Locate the cell with the specified text and output its (X, Y) center coordinate. 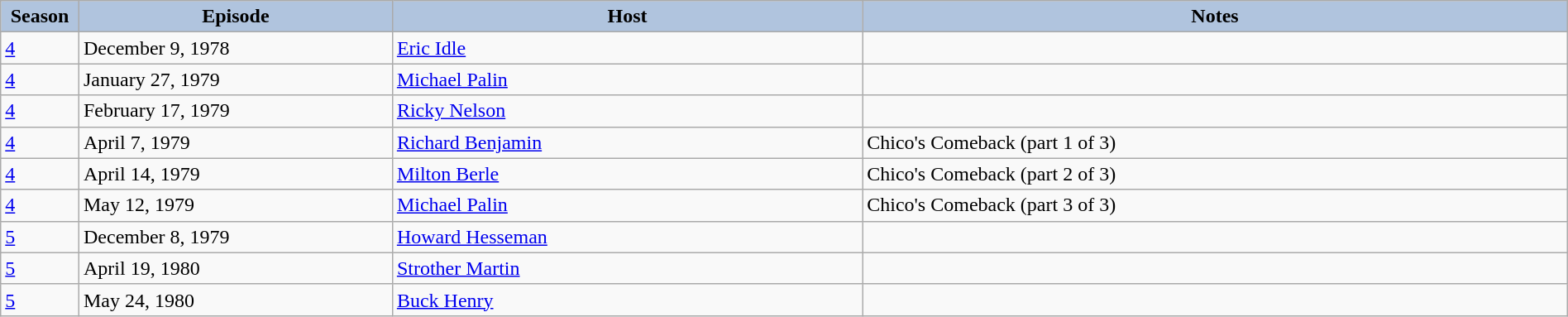
Season (40, 17)
Host (627, 17)
December 9, 1978 (235, 48)
Chico's Comeback (part 2 of 3) (1216, 174)
Richard Benjamin (627, 142)
January 27, 1979 (235, 79)
Notes (1216, 17)
Buck Henry (627, 300)
December 8, 1979 (235, 237)
April 14, 1979 (235, 174)
Milton Berle (627, 174)
Howard Hesseman (627, 237)
Ricky Nelson (627, 111)
Chico's Comeback (part 1 of 3) (1216, 142)
May 12, 1979 (235, 205)
February 17, 1979 (235, 111)
Episode (235, 17)
Eric Idle (627, 48)
Chico's Comeback (part 3 of 3) (1216, 205)
April 19, 1980 (235, 268)
April 7, 1979 (235, 142)
May 24, 1980 (235, 300)
Strother Martin (627, 268)
